Detect which cell encompasses the target text, then output its [x, y] center coordinate. 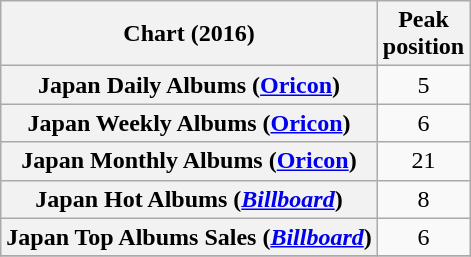
Peakposition [423, 34]
Japan Daily Albums (Oricon) [190, 85]
Japan Monthly Albums (Oricon) [190, 161]
Chart (2016) [190, 34]
21 [423, 161]
Japan Hot Albums (Billboard) [190, 199]
5 [423, 85]
Japan Weekly Albums (Oricon) [190, 123]
8 [423, 199]
Japan Top Albums Sales (Billboard) [190, 237]
